Detect which cell encompasses the target text, then output its (X, Y) center coordinate. 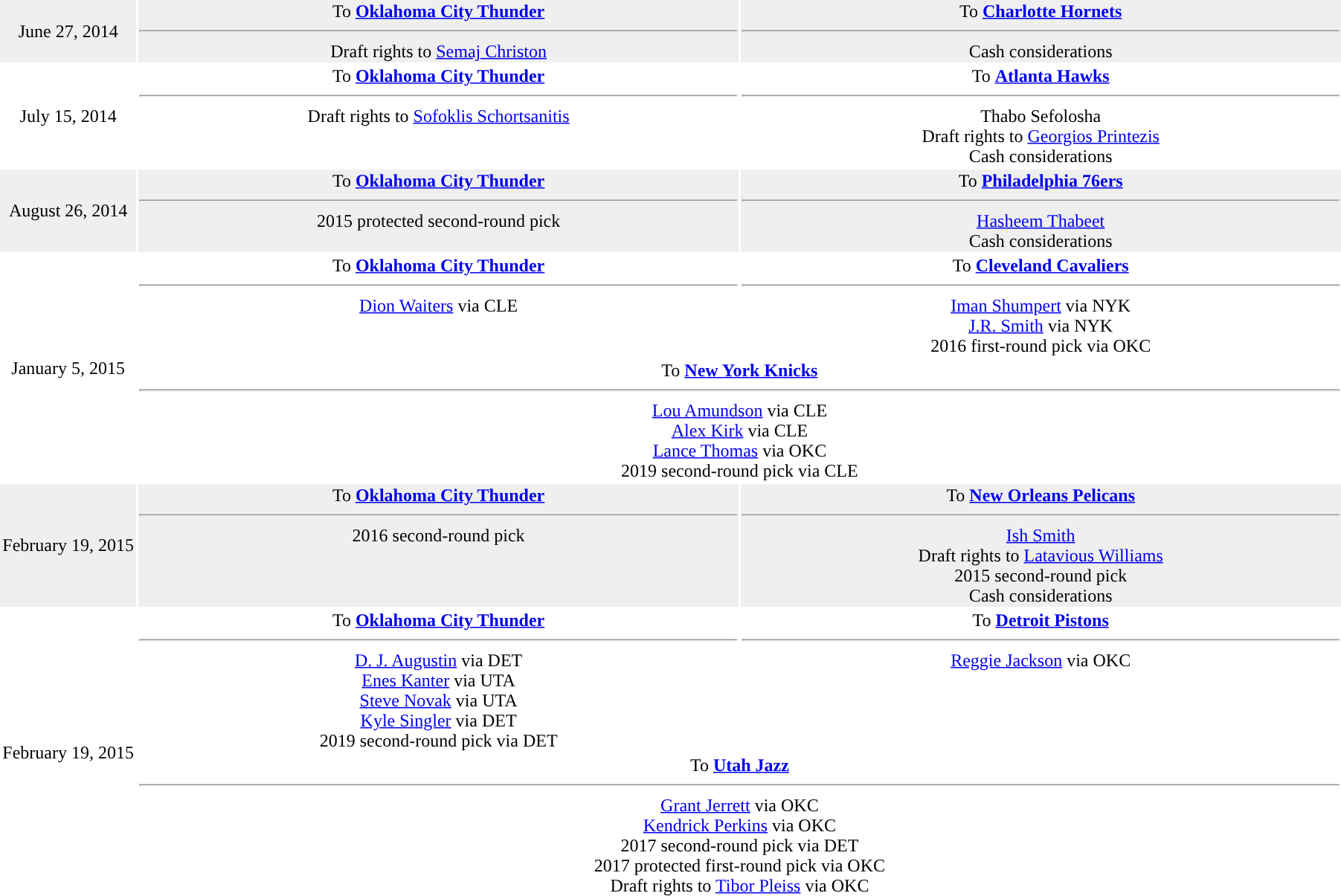
To New York KnicksLou Amundson via CLEAlex Kirk via CLELance Thomas via OKC2019 second-round pick via CLE (739, 421)
To Philadelphia 76ersHasheem ThabeetCash considerations (1041, 211)
To New Orleans PelicansIsh SmithDraft rights to Latavious Williams2015 second-round pickCash considerations (1041, 546)
To Cleveland CavaliersIman Shumpert via NYKJ.R. Smith via NYK2016 first-round pick via OKC (1041, 306)
To Oklahoma City ThunderDraft rights to Semaj Christon (439, 31)
To Oklahoma City ThunderD. J. Augustin via DETEnes Kanter via UTASteve Novak via UTAKyle Singler via DET2019 second-round pick via DET (439, 680)
January 5, 2015 (68, 368)
To Oklahoma City ThunderDion Waiters via CLE (439, 306)
To Detroit PistonsReggie Jackson via OKC (1041, 680)
June 27, 2014 (68, 31)
To Oklahoma City ThunderDraft rights to Sofoklis Schortsanitis (439, 116)
February 19, 2015 (68, 546)
August 26, 2014 (68, 211)
July 15, 2014 (68, 116)
To Oklahoma City Thunder2015 protected second-round pick (439, 211)
To Oklahoma City Thunder2016 second-round pick (439, 546)
To Charlotte HornetsCash considerations (1041, 31)
To Atlanta HawksThabo SefoloshaDraft rights to Georgios PrintezisCash considerations (1041, 116)
